Search for the cell housing the specified text and yield its (x, y) center coordinate. 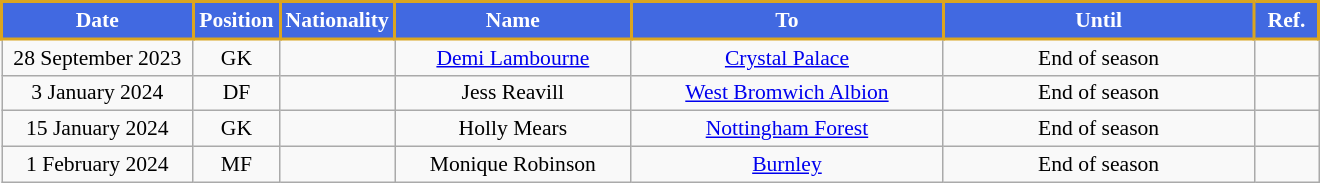
Nationality (338, 20)
West Bromwich Albion (787, 93)
Monique Robinson (514, 165)
Crystal Palace (787, 57)
15 January 2024 (98, 129)
MF (236, 165)
Demi Lambourne (514, 57)
Burnley (787, 165)
3 January 2024 (98, 93)
28 September 2023 (98, 57)
Name (514, 20)
Ref. (1286, 20)
1 February 2024 (98, 165)
To (787, 20)
Jess Reavill (514, 93)
Nottingham Forest (787, 129)
Date (98, 20)
DF (236, 93)
Position (236, 20)
Until (1099, 20)
Holly Mears (514, 129)
